Find where the given text appears and provide that cell's center as [x, y] coordinate. 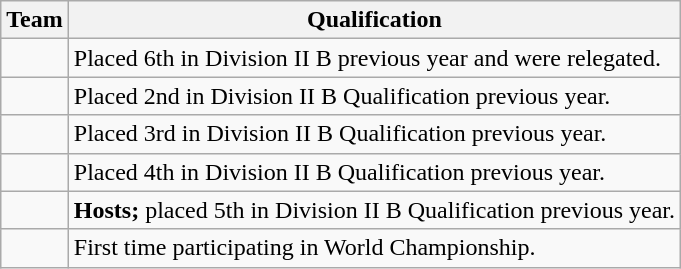
Placed 4th in Division II B Qualification previous year. [374, 172]
Placed 2nd in Division II B Qualification previous year. [374, 96]
First time participating in World Championship. [374, 248]
Hosts; placed 5th in Division II B Qualification previous year. [374, 210]
Team [35, 20]
Qualification [374, 20]
Placed 3rd in Division II B Qualification previous year. [374, 134]
Placed 6th in Division II B previous year and were relegated. [374, 58]
